Scan for the cell matching the given text and deliver its (x, y) coordinate at center. 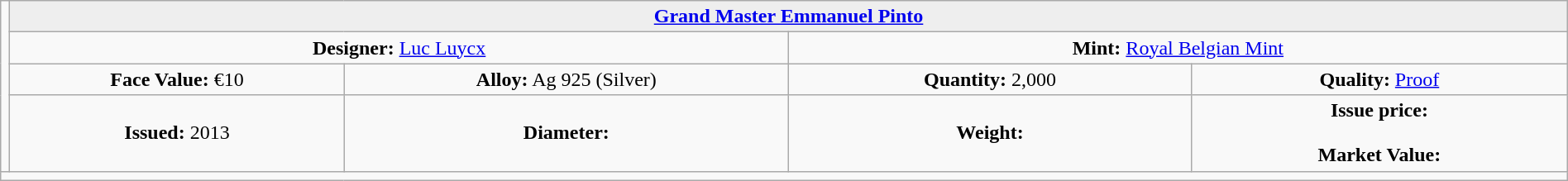
Grand Master Emmanuel Pinto (789, 17)
Face Value: €10 (177, 79)
Issued: 2013 (177, 133)
Mint: Royal Belgian Mint (1178, 48)
Alloy: Ag 925 (Silver) (566, 79)
Quality: Proof (1379, 79)
Issue price: Market Value: (1379, 133)
Designer: Luc Luycx (399, 48)
Quantity: 2,000 (989, 79)
Weight: (989, 133)
Diameter: (566, 133)
